Extract the (X, Y) coordinate from the center of the cell holding the provided text.  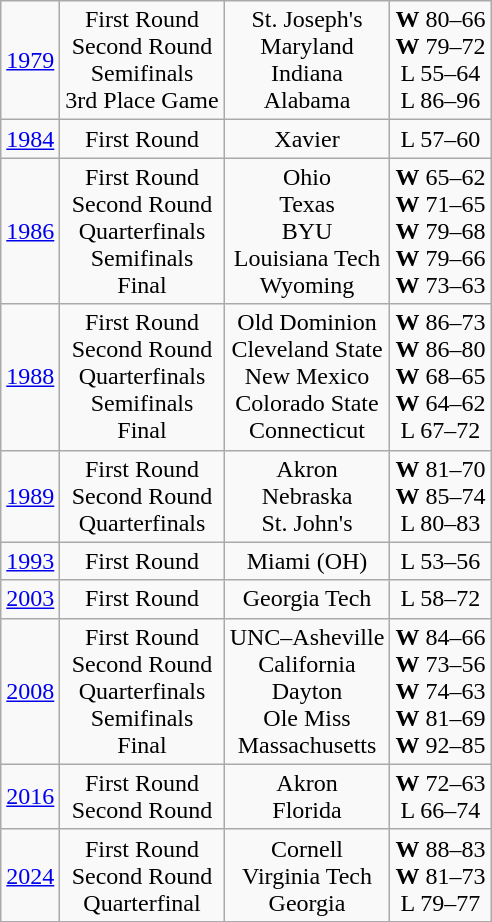
2003 (30, 599)
St. Joseph'sMarylandIndianaAlabama (307, 60)
L 57–60 (440, 139)
First RoundSecond RoundSemifinals3rd Place Game (142, 60)
Old DominionCleveland StateNew MexicoColorado StateConnecticut (307, 377)
1986 (30, 231)
AkronFlorida (307, 796)
W 72–63L 66–74 (440, 796)
W 80–66W 79–72L 55–64L 86–96 (440, 60)
L 58–72 (440, 599)
OhioTexasBYULouisiana TechWyoming (307, 231)
First RoundSecond RoundQuarterfinal (142, 875)
1988 (30, 377)
First RoundSecond Round (142, 796)
W 84–66W 73–56W 74–63W 81–69W 92–85 (440, 691)
W 88–83W 81–73L 79–77 (440, 875)
2008 (30, 691)
L 53–56 (440, 561)
W 86–73W 86–80W 68–65W 64–62L 67–72 (440, 377)
1989 (30, 496)
W 65–62W 71–65W 79–68W 79–66W 73–63 (440, 231)
AkronNebraskaSt. John's (307, 496)
1993 (30, 561)
2024 (30, 875)
1984 (30, 139)
CornellVirginia TechGeorgia (307, 875)
2016 (30, 796)
Miami (OH) (307, 561)
W 81–70W 85–74L 80–83 (440, 496)
Georgia Tech (307, 599)
UNC–AshevilleCaliforniaDaytonOle MissMassachusetts (307, 691)
Xavier (307, 139)
First RoundSecond RoundQuarterfinals (142, 496)
1979 (30, 60)
